Capture the cell that displays the provided text and extract its [X, Y] central coordinate. 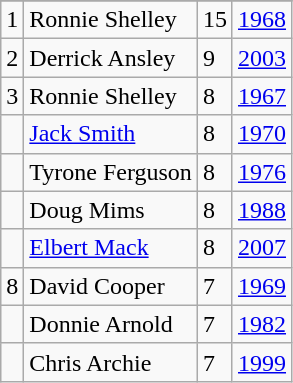
1969 [262, 286]
1988 [262, 210]
1970 [262, 134]
Chris Archie [111, 362]
15 [214, 20]
Donnie Arnold [111, 324]
1976 [262, 172]
2007 [262, 248]
2003 [262, 58]
David Cooper [111, 286]
1999 [262, 362]
9 [214, 58]
2 [12, 58]
1982 [262, 324]
1 [12, 20]
Elbert Mack [111, 248]
1968 [262, 20]
Derrick Ansley [111, 58]
Jack Smith [111, 134]
1967 [262, 96]
3 [12, 96]
Tyrone Ferguson [111, 172]
Doug Mims [111, 210]
